Return the [x, y] coordinate for the center point of the cell that contains the specified text.  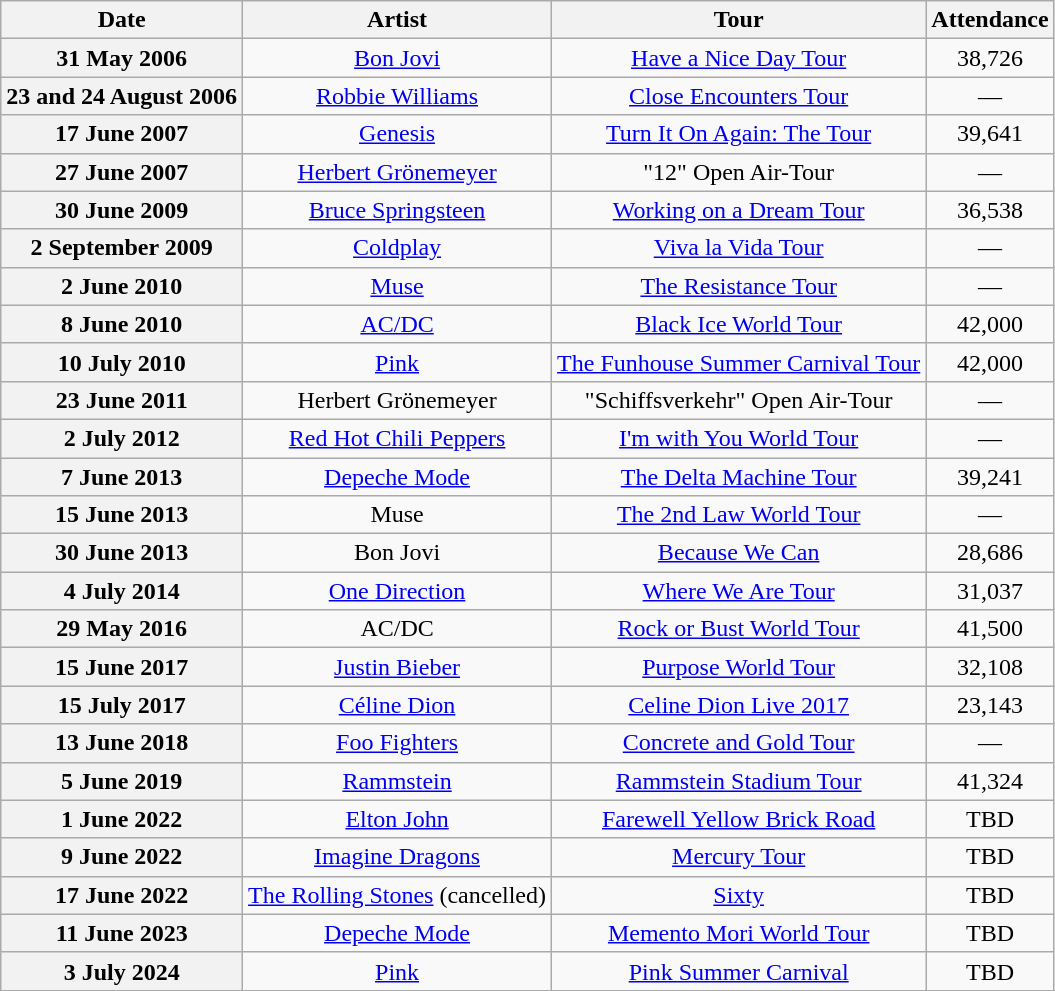
39,241 [990, 477]
17 June 2022 [122, 895]
27 June 2007 [122, 172]
Attendance [990, 20]
10 July 2010 [122, 362]
Sixty [739, 895]
32,108 [990, 667]
Close Encounters Tour [739, 96]
Memento Mori World Tour [739, 933]
7 June 2013 [122, 477]
28,686 [990, 553]
The Rolling Stones (cancelled) [398, 895]
Bruce Springsteen [398, 210]
13 June 2018 [122, 743]
2 September 2009 [122, 248]
Foo Fighters [398, 743]
41,500 [990, 629]
30 June 2009 [122, 210]
The 2nd Law World Tour [739, 515]
One Direction [398, 591]
The Funhouse Summer Carnival Tour [739, 362]
Red Hot Chili Peppers [398, 438]
Imagine Dragons [398, 857]
3 July 2024 [122, 971]
Farewell Yellow Brick Road [739, 819]
5 June 2019 [122, 781]
17 June 2007 [122, 134]
29 May 2016 [122, 629]
9 June 2022 [122, 857]
38,726 [990, 58]
Rammstein Stadium Tour [739, 781]
2 June 2010 [122, 286]
15 July 2017 [122, 705]
30 June 2013 [122, 553]
23 and 24 August 2006 [122, 96]
Robbie Williams [398, 96]
Rammstein [398, 781]
39,641 [990, 134]
11 June 2023 [122, 933]
23,143 [990, 705]
Viva la Vida Tour [739, 248]
The Delta Machine Tour [739, 477]
Where We Are Tour [739, 591]
15 June 2013 [122, 515]
Purpose World Tour [739, 667]
"12" Open Air-Tour [739, 172]
Turn It On Again: The Tour [739, 134]
Artist [398, 20]
Genesis [398, 134]
Justin Bieber [398, 667]
Working on a Dream Tour [739, 210]
Because We Can [739, 553]
36,538 [990, 210]
Céline Dion [398, 705]
Elton John [398, 819]
Mercury Tour [739, 857]
Celine Dion Live 2017 [739, 705]
Concrete and Gold Tour [739, 743]
Date [122, 20]
41,324 [990, 781]
31,037 [990, 591]
23 June 2011 [122, 400]
I'm with You World Tour [739, 438]
8 June 2010 [122, 324]
The Resistance Tour [739, 286]
"Schiffsverkehr" Open Air-Tour [739, 400]
Tour [739, 20]
31 May 2006 [122, 58]
4 July 2014 [122, 591]
Pink Summer Carnival [739, 971]
2 July 2012 [122, 438]
Rock or Bust World Tour [739, 629]
1 June 2022 [122, 819]
Coldplay [398, 248]
Black Ice World Tour [739, 324]
15 June 2017 [122, 667]
Have a Nice Day Tour [739, 58]
